For the text-containing cell, return its midpoint in (x, y) coordinate format. 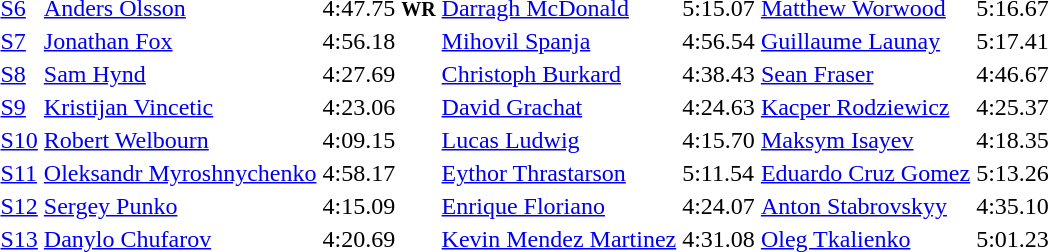
Kristijan Vincetic (180, 107)
Sean Fraser (865, 74)
Eythor Thrastarson (559, 173)
4:58.17 (379, 173)
Jonathan Fox (180, 41)
Robert Welbourn (180, 140)
4:23.06 (379, 107)
4:27.69 (379, 74)
Maksym Isayev (865, 140)
5:11.54 (719, 173)
David Grachat (559, 107)
4:24.07 (719, 206)
Christoph Burkard (559, 74)
Guillaume Launay (865, 41)
4:38.43 (719, 74)
Kacper Rodziewicz (865, 107)
Mihovil Spanja (559, 41)
4:56.54 (719, 41)
4:56.18 (379, 41)
Oleksandr Myroshnychenko (180, 173)
4:15.70 (719, 140)
4:24.63 (719, 107)
Anton Stabrovskyy (865, 206)
4:09.15 (379, 140)
Sam Hynd (180, 74)
Eduardo Cruz Gomez (865, 173)
Enrique Floriano (559, 206)
Sergey Punko (180, 206)
Lucas Ludwig (559, 140)
4:15.09 (379, 206)
